Output the [X, Y] coordinate of the center of the cell containing the given text.  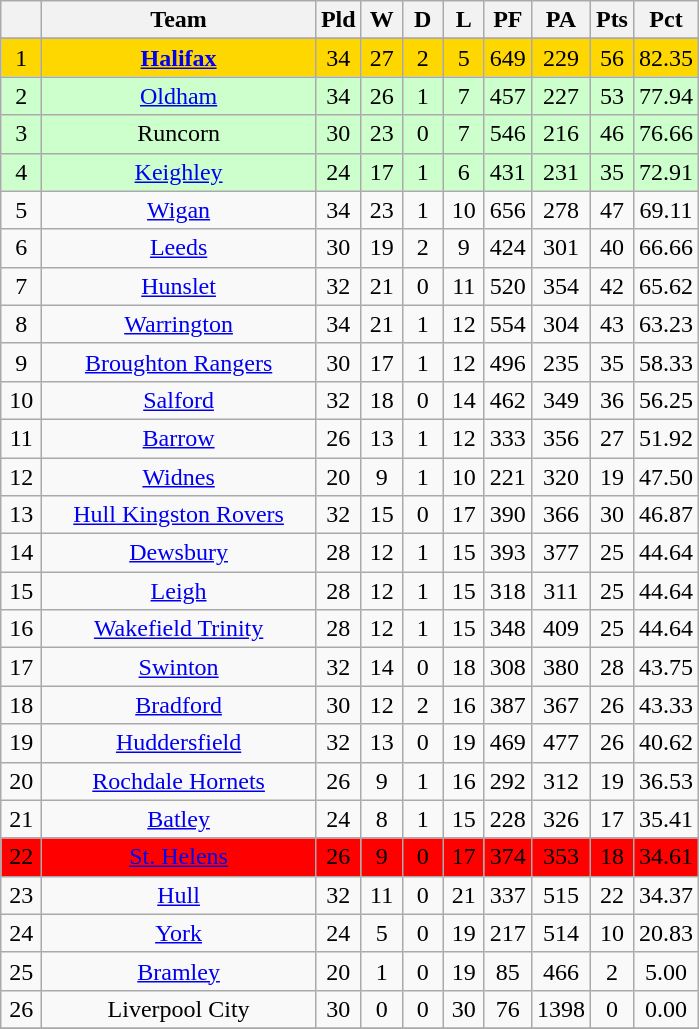
278 [560, 210]
337 [508, 895]
46 [612, 134]
229 [560, 58]
333 [508, 438]
216 [560, 134]
353 [560, 857]
47 [612, 210]
301 [560, 248]
W [382, 20]
515 [560, 895]
34.37 [666, 895]
63.23 [666, 324]
36.53 [666, 781]
Hull [179, 895]
Huddersfield [179, 743]
Leeds [179, 248]
69.11 [666, 210]
Pct [666, 20]
Pld [338, 20]
Wigan [179, 210]
Runcorn [179, 134]
43.75 [666, 667]
Warrington [179, 324]
318 [508, 591]
308 [508, 667]
431 [508, 172]
496 [508, 362]
72.91 [666, 172]
Widnes [179, 477]
424 [508, 248]
377 [560, 553]
Salford [179, 400]
Rochdale Hornets [179, 781]
312 [560, 781]
Broughton Rangers [179, 362]
40 [612, 248]
3 [22, 134]
43 [612, 324]
367 [560, 705]
5.00 [666, 971]
66.66 [666, 248]
76.66 [666, 134]
1398 [560, 1009]
348 [508, 629]
292 [508, 781]
St. Helens [179, 857]
227 [560, 96]
387 [508, 705]
42 [612, 286]
35.41 [666, 819]
PF [508, 20]
356 [560, 438]
520 [508, 286]
649 [508, 58]
462 [508, 400]
46.87 [666, 515]
221 [508, 477]
546 [508, 134]
56 [612, 58]
40.62 [666, 743]
217 [508, 933]
51.92 [666, 438]
D [422, 20]
380 [560, 667]
Team [179, 20]
Wakefield Trinity [179, 629]
76 [508, 1009]
366 [560, 515]
Halifax [179, 58]
36 [612, 400]
Bradford [179, 705]
Liverpool City [179, 1009]
Hunslet [179, 286]
349 [560, 400]
Hull Kingston Rovers [179, 515]
L [464, 20]
Batley [179, 819]
77.94 [666, 96]
Barrow [179, 438]
PA [560, 20]
Leigh [179, 591]
320 [560, 477]
469 [508, 743]
53 [612, 96]
Swinton [179, 667]
York [179, 933]
235 [560, 362]
34.61 [666, 857]
477 [560, 743]
231 [560, 172]
304 [560, 324]
Keighley [179, 172]
Dewsbury [179, 553]
4 [22, 172]
656 [508, 210]
354 [560, 286]
56.25 [666, 400]
85 [508, 971]
466 [560, 971]
20.83 [666, 933]
228 [508, 819]
514 [560, 933]
457 [508, 96]
311 [560, 591]
Oldham [179, 96]
Bramley [179, 971]
58.33 [666, 362]
374 [508, 857]
47.50 [666, 477]
Pts [612, 20]
82.35 [666, 58]
554 [508, 324]
390 [508, 515]
65.62 [666, 286]
393 [508, 553]
326 [560, 819]
409 [560, 629]
0.00 [666, 1009]
43.33 [666, 705]
